Return (x, y) of the center of cell containing provided text 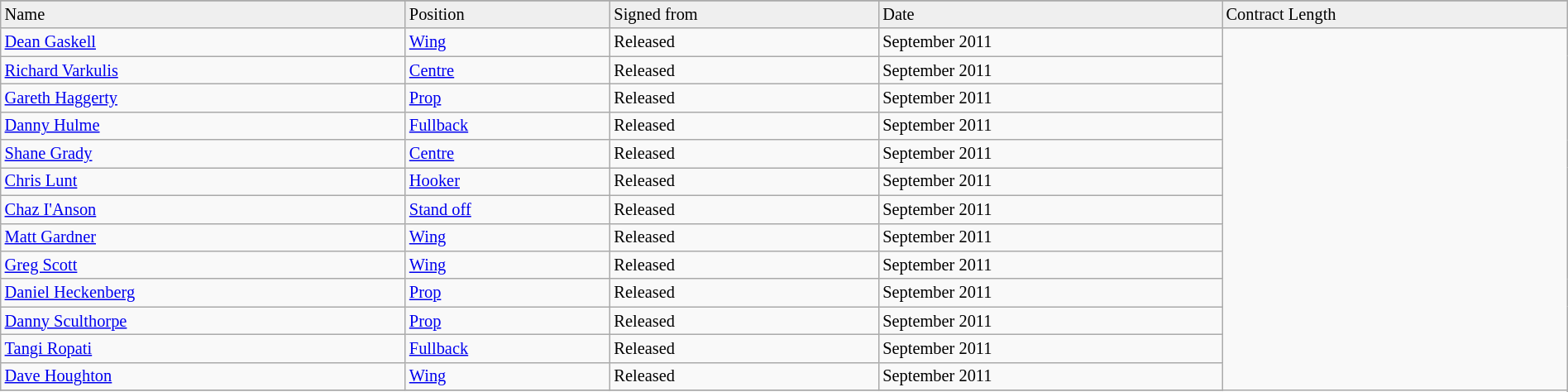
Stand off (508, 209)
Richard Varkulis (203, 70)
Chris Lunt (203, 181)
Dave Houghton (203, 376)
Hooker (508, 181)
Gareth Haggerty (203, 98)
Date (1050, 14)
Name (203, 14)
Greg Scott (203, 265)
Danny Hulme (203, 126)
Shane Grady (203, 154)
Danny Sculthorpe (203, 321)
Signed from (744, 14)
Contract Length (1395, 14)
Matt Gardner (203, 237)
Dean Gaskell (203, 42)
Position (508, 14)
Tangi Ropati (203, 348)
Chaz I'Anson (203, 209)
Daniel Heckenberg (203, 293)
